Capture the cell that displays the provided text and extract its [X, Y] central coordinate. 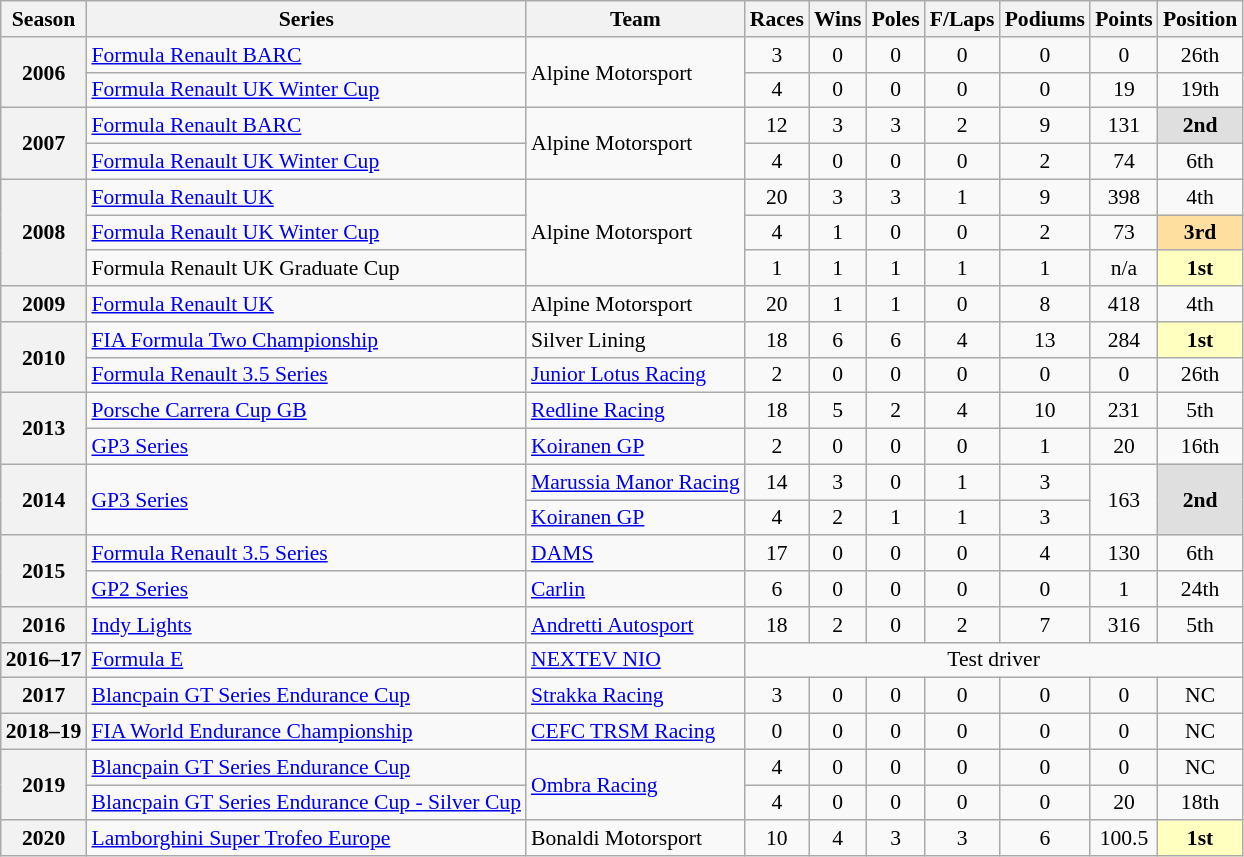
2015 [44, 572]
Redline Racing [636, 411]
F/Laps [962, 19]
Points [1124, 19]
7 [1046, 625]
Carlin [636, 589]
3rd [1200, 233]
Strakka Racing [636, 696]
FIA World Endurance Championship [306, 732]
FIA Formula Two Championship [306, 340]
Poles [896, 19]
Indy Lights [306, 625]
2018–19 [44, 732]
Team [636, 19]
2014 [44, 500]
316 [1124, 625]
Test driver [994, 660]
16th [1200, 447]
2013 [44, 428]
GP2 Series [306, 589]
418 [1124, 304]
24th [1200, 589]
Season [44, 19]
Silver Lining [636, 340]
73 [1124, 233]
Blancpain GT Series Endurance Cup - Silver Cup [306, 803]
12 [777, 126]
Podiums [1046, 19]
Porsche Carrera Cup GB [306, 411]
14 [777, 482]
2009 [44, 304]
NEXTEV NIO [636, 660]
Marussia Manor Racing [636, 482]
Wins [838, 19]
13 [1046, 340]
2008 [44, 232]
18th [1200, 803]
19th [1200, 90]
2019 [44, 784]
131 [1124, 126]
100.5 [1124, 839]
2006 [44, 72]
74 [1124, 162]
Bonaldi Motorsport [636, 839]
2007 [44, 144]
Junior Lotus Racing [636, 375]
17 [777, 554]
5 [838, 411]
8 [1046, 304]
2020 [44, 839]
Position [1200, 19]
Series [306, 19]
Formula Renault UK Graduate Cup [306, 269]
Lamborghini Super Trofeo Europe [306, 839]
Ombra Racing [636, 784]
284 [1124, 340]
398 [1124, 197]
2010 [44, 358]
2016–17 [44, 660]
Andretti Autosport [636, 625]
130 [1124, 554]
CEFC TRSM Racing [636, 732]
2016 [44, 625]
231 [1124, 411]
163 [1124, 500]
Formula E [306, 660]
DAMS [636, 554]
19 [1124, 90]
2017 [44, 696]
n/a [1124, 269]
Races [777, 19]
